From the cell containing the given text, extract its center point as (x, y) coordinate. 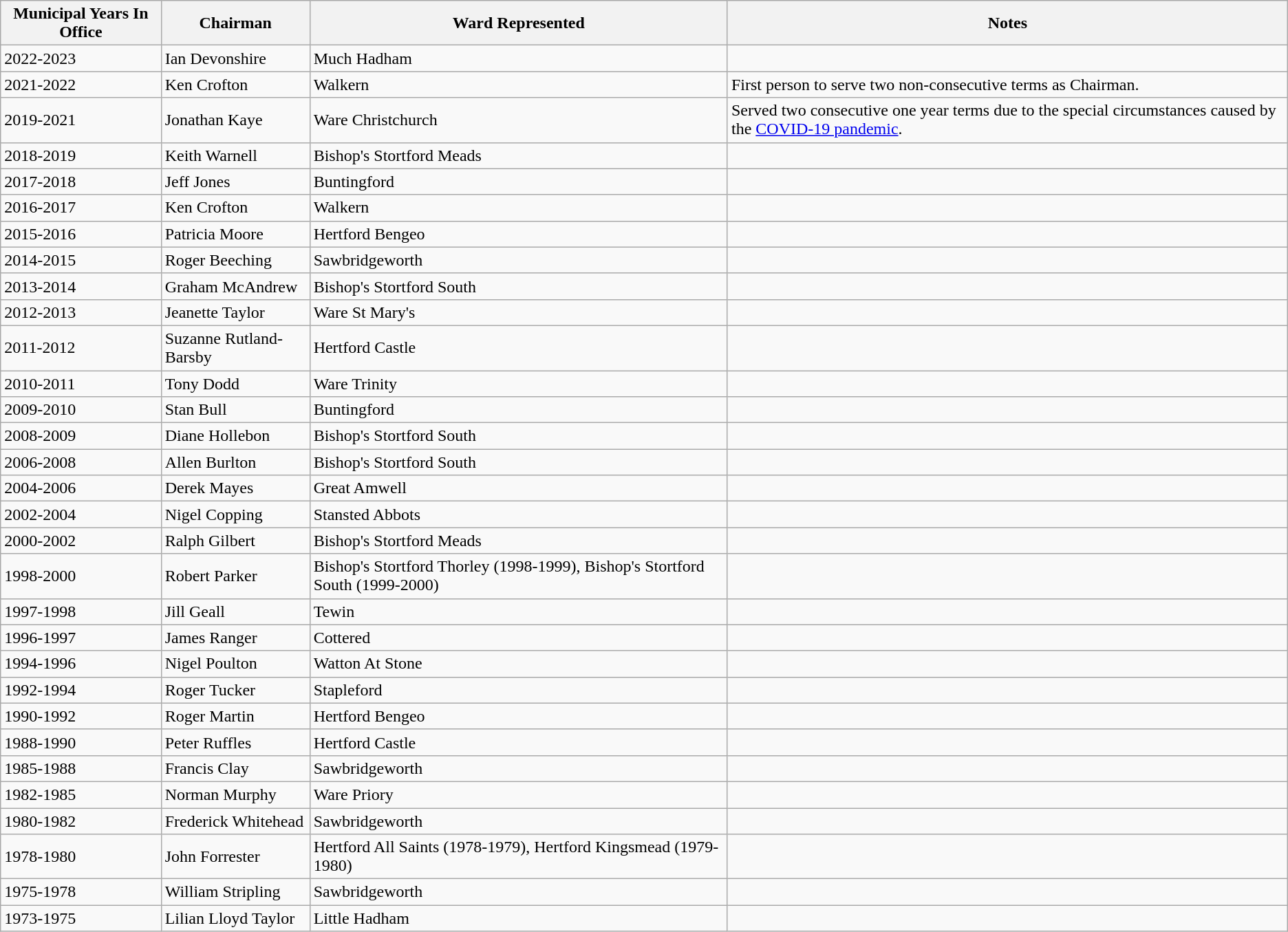
2014-2015 (81, 260)
1996-1997 (81, 638)
Derek Mayes (235, 488)
Tewin (519, 611)
John Forrester (235, 857)
Nigel Copping (235, 514)
Tony Dodd (235, 383)
Bishop's Stortford Thorley (1998-1999), Bishop's Stortford South (1999-2000) (519, 576)
2011-2012 (81, 348)
Jeff Jones (235, 182)
Notes (1007, 23)
2015-2016 (81, 234)
1988-1990 (81, 742)
2002-2004 (81, 514)
Chairman (235, 23)
Jonathan Kaye (235, 120)
Watton At Stone (519, 664)
Francis Clay (235, 768)
Frederick Whitehead (235, 821)
1978-1980 (81, 857)
Graham McAndrew (235, 286)
Peter Ruffles (235, 742)
Roger Tucker (235, 690)
First person to serve two non-consecutive terms as Chairman. (1007, 85)
James Ranger (235, 638)
2022-2023 (81, 58)
Great Amwell (519, 488)
Diane Hollebon (235, 436)
2012-2013 (81, 312)
2004-2006 (81, 488)
Norman Murphy (235, 794)
Hertford All Saints (1978-1979), Hertford Kingsmead (1979-1980) (519, 857)
Roger Martin (235, 716)
2000-2002 (81, 541)
1998-2000 (81, 576)
Little Hadham (519, 918)
Stapleford (519, 690)
1985-1988 (81, 768)
Jill Geall (235, 611)
2009-2010 (81, 410)
Ware Trinity (519, 383)
Ware St Mary's (519, 312)
2021-2022 (81, 85)
Municipal Years In Office (81, 23)
Lilian Lloyd Taylor (235, 918)
Robert Parker (235, 576)
Ware Priory (519, 794)
1975-1978 (81, 892)
1973-1975 (81, 918)
1982-1985 (81, 794)
1992-1994 (81, 690)
Ward Represented (519, 23)
2017-2018 (81, 182)
Keith Warnell (235, 155)
2008-2009 (81, 436)
1980-1982 (81, 821)
2019-2021 (81, 120)
1990-1992 (81, 716)
1994-1996 (81, 664)
2016-2017 (81, 208)
Ralph Gilbert (235, 541)
2006-2008 (81, 462)
Ware Christchurch (519, 120)
Nigel Poulton (235, 664)
2018-2019 (81, 155)
Cottered (519, 638)
2010-2011 (81, 383)
Patricia Moore (235, 234)
Allen Burlton (235, 462)
Ian Devonshire (235, 58)
Roger Beeching (235, 260)
1997-1998 (81, 611)
Stan Bull (235, 410)
Suzanne Rutland-Barsby (235, 348)
Jeanette Taylor (235, 312)
2013-2014 (81, 286)
William Stripling (235, 892)
Stansted Abbots (519, 514)
Much Hadham (519, 58)
Served two consecutive one year terms due to the special circumstances caused by the COVID-19 pandemic. (1007, 120)
